Scan for the cell matching the given text and deliver its [x, y] coordinate at center. 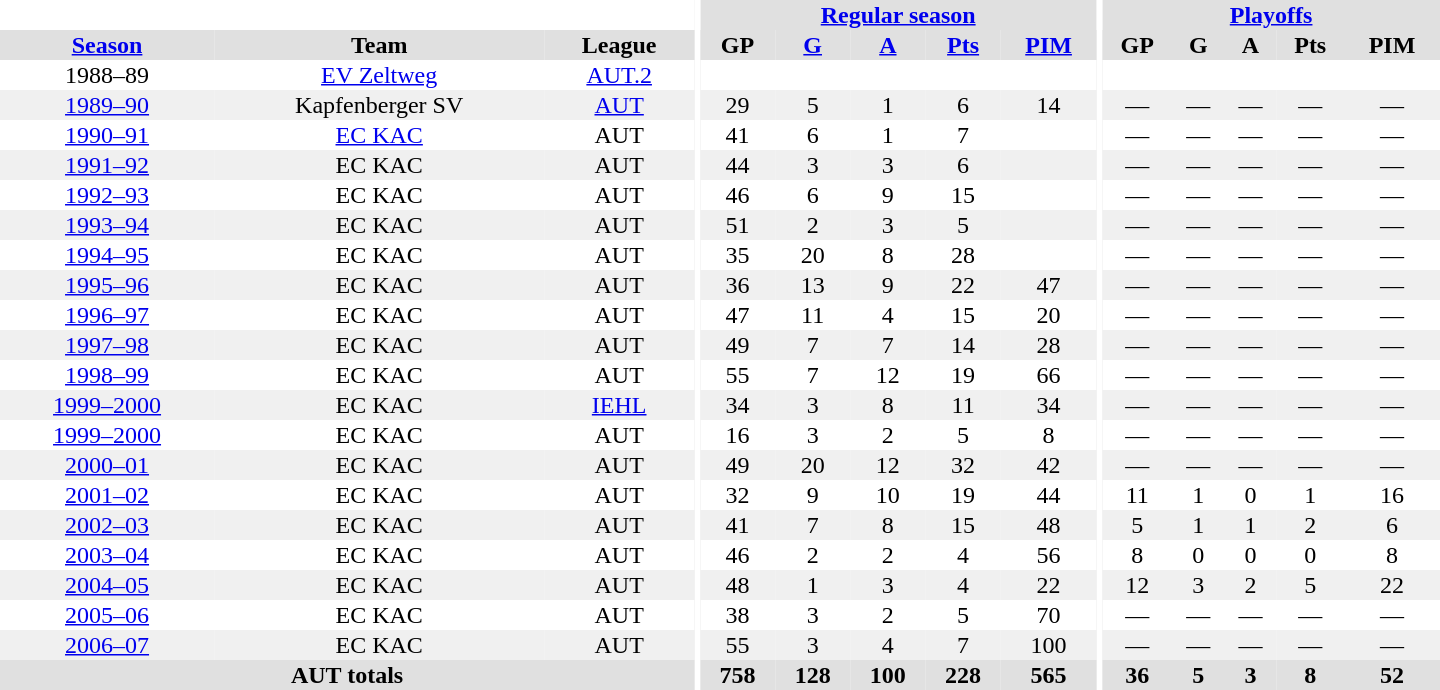
128 [812, 675]
42 [1049, 465]
2005–06 [107, 615]
38 [738, 615]
1990–91 [107, 135]
51 [738, 225]
AUT totals [347, 675]
228 [962, 675]
10 [888, 495]
2004–05 [107, 585]
Playoffs [1271, 15]
Season [107, 45]
1994–95 [107, 255]
29 [738, 105]
EV Zeltweg [379, 75]
Team [379, 45]
565 [1049, 675]
1997–98 [107, 345]
1988–89 [107, 75]
2001–02 [107, 495]
56 [1049, 555]
35 [738, 255]
1996–97 [107, 315]
1993–94 [107, 225]
66 [1049, 375]
AUT.2 [619, 75]
13 [812, 285]
1989–90 [107, 105]
Regular season [898, 15]
League [619, 45]
1998–99 [107, 375]
758 [738, 675]
1995–96 [107, 285]
IEHL [619, 405]
1992–93 [107, 195]
2002–03 [107, 525]
2003–04 [107, 555]
1991–92 [107, 165]
2000–01 [107, 465]
70 [1049, 615]
2006–07 [107, 645]
52 [1392, 675]
Kapfenberger SV [379, 105]
